Capture the cell that displays the provided text and extract its (x, y) central coordinate. 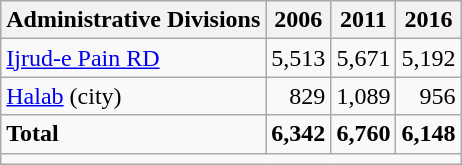
5,192 (428, 58)
829 (298, 96)
1,089 (364, 96)
6,760 (364, 134)
2016 (428, 20)
Ijrud-e Pain RD (134, 58)
Administrative Divisions (134, 20)
2011 (364, 20)
956 (428, 96)
Halab (city) (134, 96)
Total (134, 134)
5,671 (364, 58)
5,513 (298, 58)
6,148 (428, 134)
6,342 (298, 134)
2006 (298, 20)
